From the cell containing the given text, extract its center point as [X, Y] coordinate. 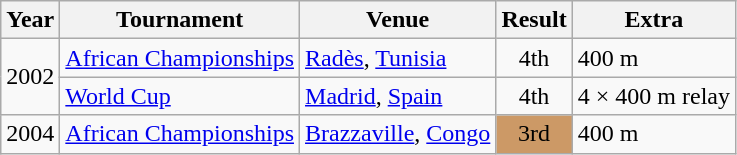
3rd [534, 134]
Madrid, Spain [398, 96]
Year [30, 20]
Tournament [180, 20]
2004 [30, 134]
Brazzaville, Congo [398, 134]
2002 [30, 77]
Venue [398, 20]
Radès, Tunisia [398, 58]
Result [534, 20]
4 × 400 m relay [654, 96]
Extra [654, 20]
World Cup [180, 96]
